Capture the cell that displays the provided text and extract its (X, Y) central coordinate. 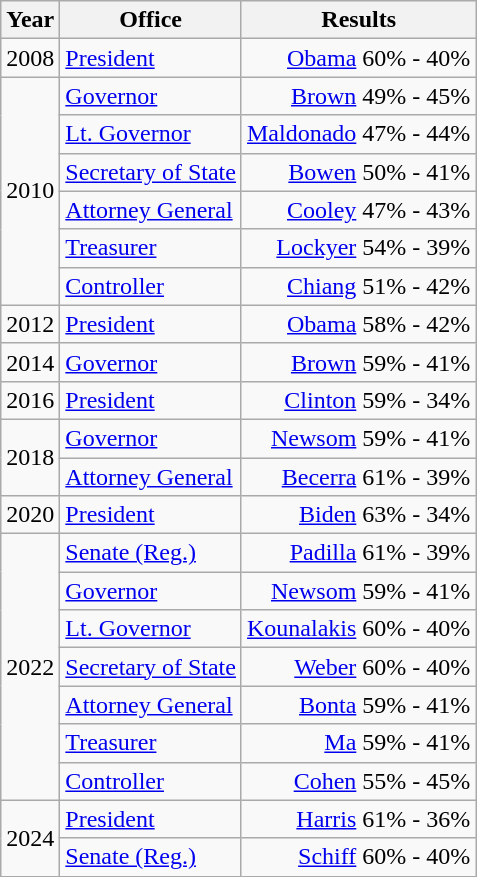
Chiang 51% - 42% (358, 286)
Cohen 55% - 45% (358, 781)
Ma 59% - 41% (358, 743)
Biden 63% - 34% (358, 515)
2024 (30, 838)
2022 (30, 667)
Becerra 61% - 39% (358, 477)
Padilla 61% - 39% (358, 553)
Clinton 59% - 34% (358, 400)
2018 (30, 457)
2020 (30, 515)
Lockyer 54% - 39% (358, 248)
2014 (30, 362)
Obama 60% - 40% (358, 58)
Kounalakis 60% - 40% (358, 629)
Brown 49% - 45% (358, 96)
Office (151, 20)
2008 (30, 58)
Obama 58% - 42% (358, 324)
Bonta 59% - 41% (358, 705)
Schiff 60% - 40% (358, 857)
Brown 59% - 41% (358, 362)
Weber 60% - 40% (358, 667)
Harris 61% - 36% (358, 819)
Maldonado 47% - 44% (358, 134)
2016 (30, 400)
Cooley 47% - 43% (358, 210)
Bowen 50% - 41% (358, 172)
Results (358, 20)
2012 (30, 324)
Year (30, 20)
2010 (30, 191)
